Scan for the cell matching the given text and deliver its (X, Y) coordinate at center. 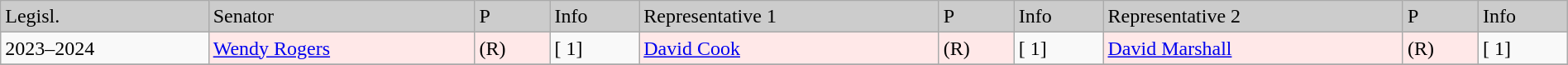
Representative 1 (789, 17)
Wendy Rogers (342, 48)
Legisl. (104, 17)
Senator (342, 17)
2023–2024 (104, 48)
David Cook (789, 48)
David Marshall (1254, 48)
Representative 2 (1254, 17)
